Locate the cell with the specified text and output its (x, y) center coordinate. 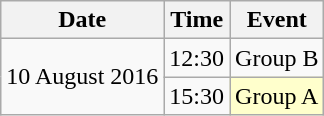
15:30 (197, 96)
Date (82, 20)
10 August 2016 (82, 77)
Group A (277, 96)
Event (277, 20)
Group B (277, 58)
Time (197, 20)
12:30 (197, 58)
